Scan for the cell matching the given text and deliver its [X, Y] coordinate at center. 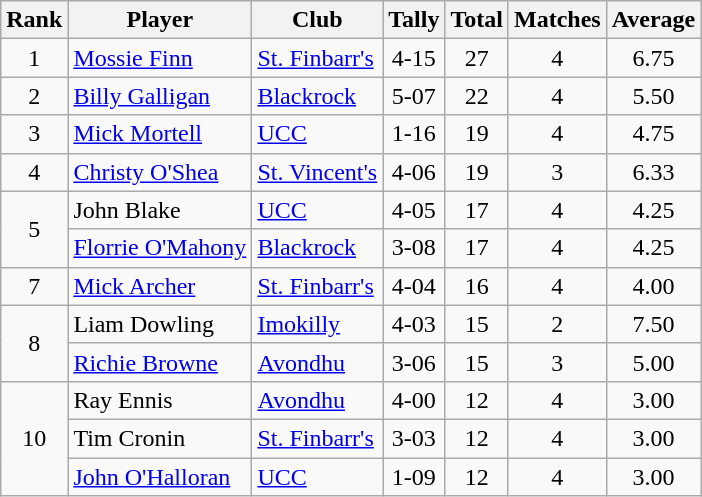
Mossie Finn [160, 58]
Club [318, 20]
Christy O'Shea [160, 172]
Billy Galligan [160, 96]
22 [477, 96]
Tim Cronin [160, 438]
Rank [34, 20]
St. Vincent's [318, 172]
6.33 [654, 172]
10 [34, 438]
Average [654, 20]
3-08 [414, 248]
John Blake [160, 210]
3-03 [414, 438]
7 [34, 286]
Total [477, 20]
4-06 [414, 172]
4-05 [414, 210]
1-09 [414, 477]
4.75 [654, 134]
Florrie O'Mahony [160, 248]
1 [34, 58]
5 [34, 229]
Matches [557, 20]
Imokilly [318, 324]
Mick Mortell [160, 134]
5-07 [414, 96]
7.50 [654, 324]
4-03 [414, 324]
Player [160, 20]
4-04 [414, 286]
Liam Dowling [160, 324]
16 [477, 286]
Richie Browne [160, 362]
Ray Ennis [160, 400]
8 [34, 343]
4-00 [414, 400]
6.75 [654, 58]
Tally [414, 20]
Mick Archer [160, 286]
4.00 [654, 286]
3-06 [414, 362]
4-15 [414, 58]
5.50 [654, 96]
1-16 [414, 134]
27 [477, 58]
John O'Halloran [160, 477]
5.00 [654, 362]
